Identify which cell holds the provided text, then report its [X, Y] central coordinate. 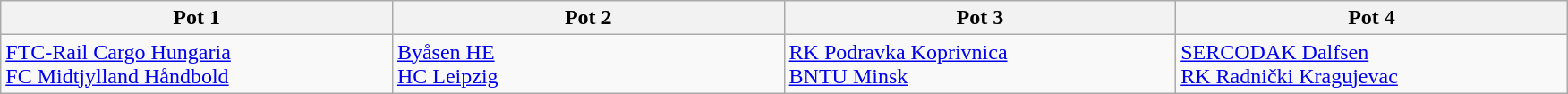
Pot 3 [980, 18]
Pot 4 [1372, 18]
FTC-Rail Cargo Hungaria FC Midtjylland Håndbold [197, 64]
Byåsen HE HC Leipzig [588, 64]
SERCODAK Dalfsen RK Radnički Kragujevac [1372, 64]
RK Podravka Koprivnica BNTU Minsk [980, 64]
Pot 1 [197, 18]
Pot 2 [588, 18]
